Search for the cell housing the specified text and yield its [x, y] center coordinate. 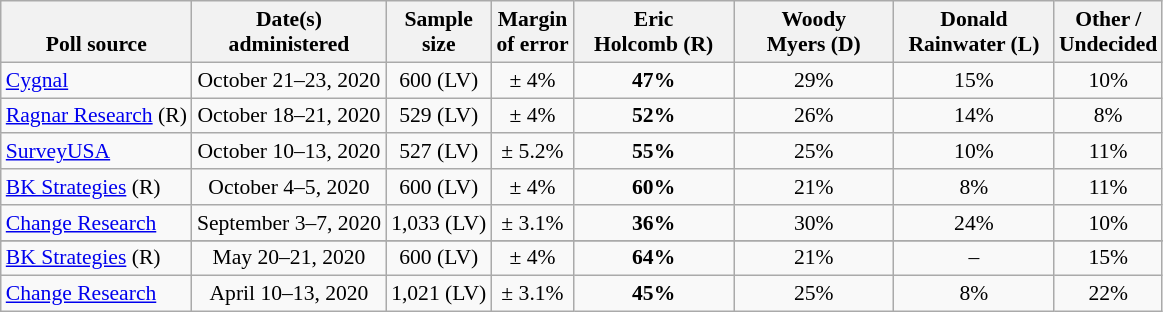
April 10–13, 2020 [289, 294]
52% [654, 116]
1,021 (LV) [438, 294]
Samplesize [438, 32]
May 20–21, 2020 [289, 258]
October 10–13, 2020 [289, 152]
Marginof error [532, 32]
55% [654, 152]
Date(s)administered [289, 32]
± 5.2% [532, 152]
DonaldRainwater (L) [974, 32]
Ragnar Research (R) [96, 116]
October 21–23, 2020 [289, 80]
36% [654, 223]
Poll source [96, 32]
SurveyUSA [96, 152]
45% [654, 294]
WoodyMyers (D) [814, 32]
29% [814, 80]
October 4–5, 2020 [289, 187]
26% [814, 116]
EricHolcomb (R) [654, 32]
529 (LV) [438, 116]
Cygnal [96, 80]
60% [654, 187]
24% [974, 223]
Other /Undecided [1108, 32]
30% [814, 223]
47% [654, 80]
527 (LV) [438, 152]
– [974, 258]
October 18–21, 2020 [289, 116]
22% [1108, 294]
September 3–7, 2020 [289, 223]
1,033 (LV) [438, 223]
64% [654, 258]
14% [974, 116]
